Provide the [x, y] coordinate of the cell's center where the given text is located.  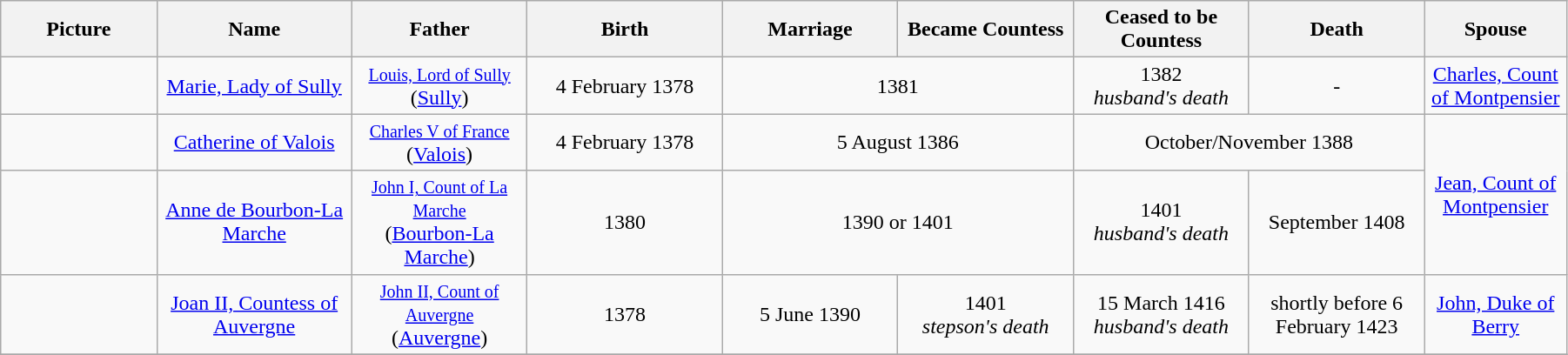
5 June 1390 [810, 314]
1378 [625, 314]
5 August 1386 [898, 143]
John I, Count of La Marche (Bourbon-La Marche) [439, 223]
1390 or 1401 [898, 223]
Death [1337, 30]
Birth [625, 30]
1401husband's death [1162, 223]
Anne de Bourbon-La Marche [254, 223]
Charles V of France(Valois) [439, 143]
Jean, Count of Montpensier [1495, 194]
Louis, Lord of Sully (Sully) [439, 85]
Marriage [810, 30]
John II, Count of Auvergne(Auvergne) [439, 314]
John, Duke of Berry [1495, 314]
Name [254, 30]
Ceased to be Countess [1162, 30]
1381 [898, 85]
Father [439, 30]
Joan II, Countess of Auvergne [254, 314]
shortly before 6 February 1423 [1337, 314]
Spouse [1495, 30]
October/November 1388 [1250, 143]
September 1408 [1337, 223]
Catherine of Valois [254, 143]
1401stepson's death [986, 314]
Became Countess [986, 30]
Charles, Count of Montpensier [1495, 85]
- [1337, 85]
1380 [625, 223]
15 March 1416husband's death [1162, 314]
Picture [78, 30]
1382husband's death [1162, 85]
Marie, Lady of Sully [254, 85]
